Locate the cell with the specified text and output its [X, Y] center coordinate. 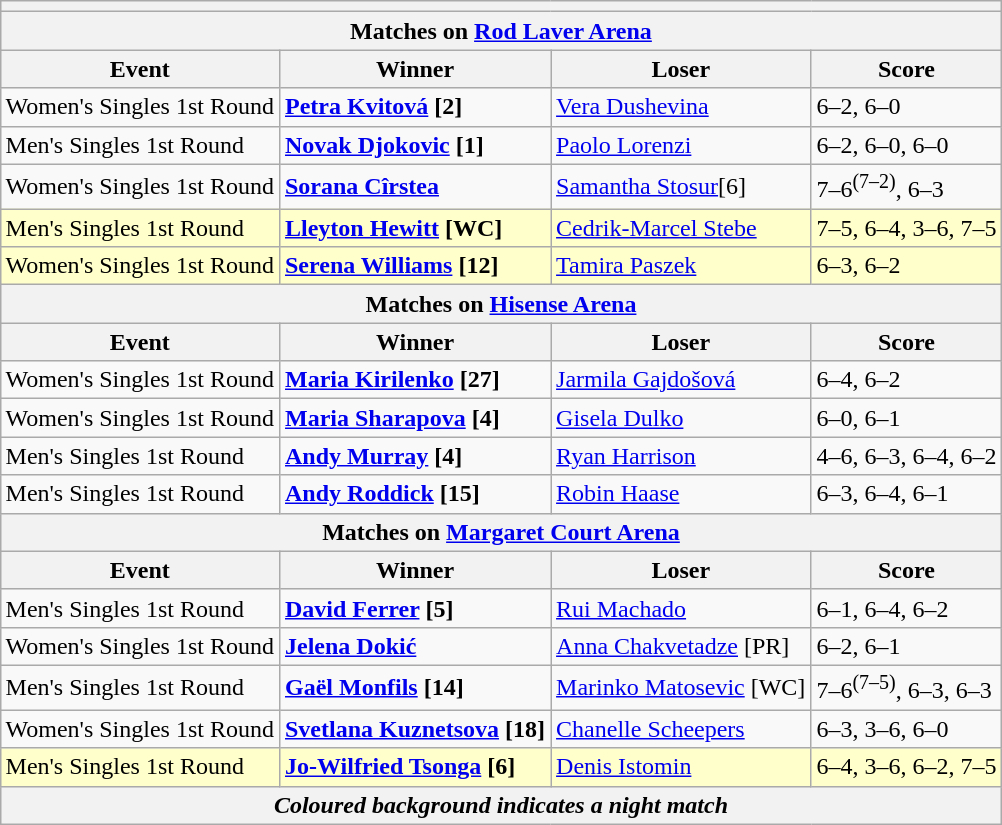
Ryan Harrison [681, 456]
4–6, 6–3, 6–4, 6–2 [906, 456]
6–3, 3–6, 6–0 [906, 729]
Jo-Wilfried Tsonga [6] [414, 767]
Sorana Cîrstea [414, 186]
Matches on Hisense Arena [501, 304]
7–6(7–5), 6–3, 6–3 [906, 688]
Chanelle Scheepers [681, 729]
Rui Machado [681, 608]
Lleyton Hewitt [WC] [414, 228]
Robin Haase [681, 494]
6–2, 6–0, 6–0 [906, 145]
David Ferrer [5] [414, 608]
Vera Dushevina [681, 107]
Novak Djokovic [1] [414, 145]
6–2, 6–0 [906, 107]
Matches on Rod Laver Arena [501, 31]
Marinko Matosevic [WC] [681, 688]
6–1, 6–4, 6–2 [906, 608]
6–4, 6–2 [906, 380]
7–6(7–2), 6–3 [906, 186]
6–2, 6–1 [906, 646]
Denis Istomin [681, 767]
6–3, 6–2 [906, 266]
Coloured background indicates a night match [501, 805]
Tamira Paszek [681, 266]
Andy Roddick [15] [414, 494]
Jelena Dokić [414, 646]
Samantha Stosur[6] [681, 186]
Cedrik-Marcel Stebe [681, 228]
Maria Sharapova [4] [414, 418]
Gisela Dulko [681, 418]
Anna Chakvetadze [PR] [681, 646]
Gaël Monfils [14] [414, 688]
Matches on Margaret Court Arena [501, 532]
6–0, 6–1 [906, 418]
Maria Kirilenko [27] [414, 380]
Svetlana Kuznetsova [18] [414, 729]
7–5, 6–4, 3–6, 7–5 [906, 228]
Petra Kvitová [2] [414, 107]
Serena Williams [12] [414, 266]
6–3, 6–4, 6–1 [906, 494]
Jarmila Gajdošová [681, 380]
Andy Murray [4] [414, 456]
6–4, 3–6, 6–2, 7–5 [906, 767]
Paolo Lorenzi [681, 145]
